Search for the cell housing the specified text and yield its [X, Y] center coordinate. 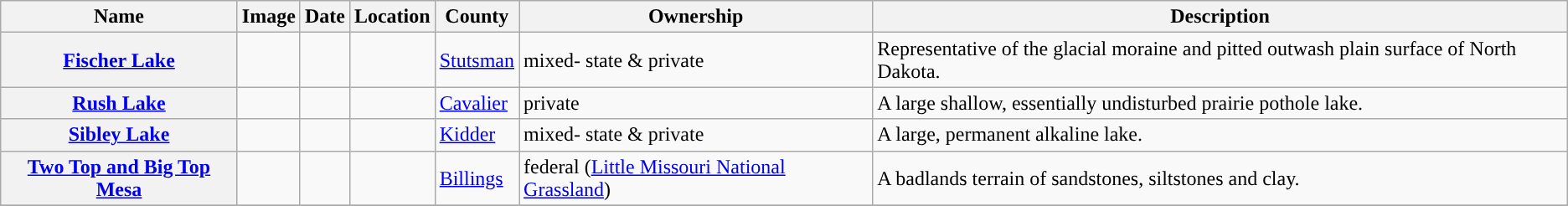
private [696, 103]
Cavalier [477, 103]
Representative of the glacial moraine and pitted outwash plain surface of North Dakota. [1220, 60]
County [477, 17]
Two Top and Big Top Mesa [119, 178]
federal (Little Missouri National Grassland) [696, 178]
A large shallow, essentially undisturbed prairie pothole lake. [1220, 103]
Name [119, 17]
Location [392, 17]
A large, permanent alkaline lake. [1220, 135]
Stutsman [477, 60]
Description [1220, 17]
A badlands terrain of sandstones, siltstones and clay. [1220, 178]
Ownership [696, 17]
Fischer Lake [119, 60]
Date [325, 17]
Sibley Lake [119, 135]
Image [268, 17]
Rush Lake [119, 103]
Kidder [477, 135]
Billings [477, 178]
